Return (X, Y) of the center of cell containing provided text 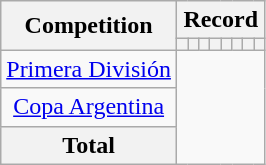
Record (220, 20)
Primera División (89, 69)
Copa Argentina (89, 107)
Competition (89, 26)
Total (89, 145)
